Return [X, Y] of the center of cell containing provided text 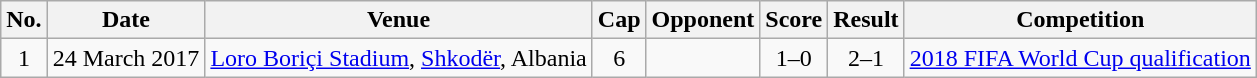
Competition [1080, 20]
24 March 2017 [126, 58]
6 [619, 58]
Score [794, 20]
2–1 [866, 58]
1–0 [794, 58]
Cap [619, 20]
Venue [398, 20]
Loro Boriçi Stadium, Shkodër, Albania [398, 58]
Result [866, 20]
No. [24, 20]
Date [126, 20]
1 [24, 58]
Opponent [703, 20]
2018 FIFA World Cup qualification [1080, 58]
